Search for the cell housing the specified text and yield its (x, y) center coordinate. 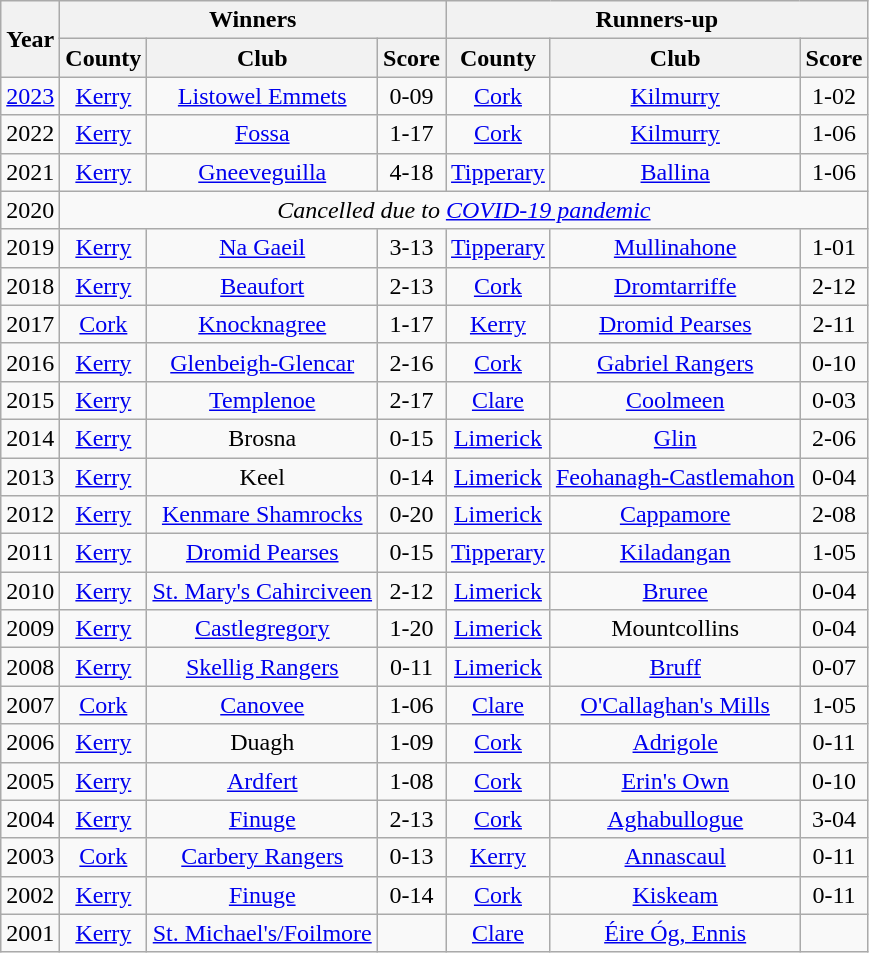
1-09 (412, 743)
2012 (30, 515)
2-11 (834, 324)
0-07 (834, 667)
0-09 (412, 96)
0-20 (412, 515)
Castlegregory (262, 629)
2-17 (412, 400)
2019 (30, 248)
0-13 (412, 857)
Keel (262, 477)
Listowel Emmets (262, 96)
Year (30, 39)
Cappamore (675, 515)
Dromtarriffe (675, 286)
2007 (30, 705)
Beaufort (262, 286)
Glenbeigh-Glencar (262, 362)
St. Mary's Cahirciveen (262, 591)
Winners (253, 20)
2006 (30, 743)
2008 (30, 667)
O'Callaghan's Mills (675, 705)
Runners-up (657, 20)
2010 (30, 591)
2-16 (412, 362)
Duagh (262, 743)
Skellig Rangers (262, 667)
Feohanagh-Castlemahon (675, 477)
Kiladangan (675, 553)
2018 (30, 286)
2022 (30, 134)
Bruree (675, 591)
Adrigole (675, 743)
2017 (30, 324)
4-18 (412, 172)
1-02 (834, 96)
2001 (30, 933)
2011 (30, 553)
2-06 (834, 438)
2021 (30, 172)
2015 (30, 400)
Kiskeam (675, 895)
Glin (675, 438)
2020 (30, 210)
1-01 (834, 248)
2013 (30, 477)
2003 (30, 857)
Templenoe (262, 400)
Cancelled due to COVID-19 pandemic (464, 210)
2002 (30, 895)
Na Gaeil (262, 248)
2009 (30, 629)
0-03 (834, 400)
Annascaul (675, 857)
Canovee (262, 705)
Ballina (675, 172)
Aghabullogue (675, 819)
Éire Óg, Ennis (675, 933)
Knocknagree (262, 324)
Erin's Own (675, 781)
1-20 (412, 629)
Mullinahone (675, 248)
Ardfert (262, 781)
1-08 (412, 781)
Coolmeen (675, 400)
2014 (30, 438)
Gabriel Rangers (675, 362)
Brosna (262, 438)
Gneeveguilla (262, 172)
3-04 (834, 819)
Fossa (262, 134)
Kenmare Shamrocks (262, 515)
3-13 (412, 248)
2016 (30, 362)
Mountcollins (675, 629)
Bruff (675, 667)
2023 (30, 96)
2-08 (834, 515)
Carbery Rangers (262, 857)
2005 (30, 781)
St. Michael's/Foilmore (262, 933)
2004 (30, 819)
